Detect which cell encompasses the target text, then output its [X, Y] center coordinate. 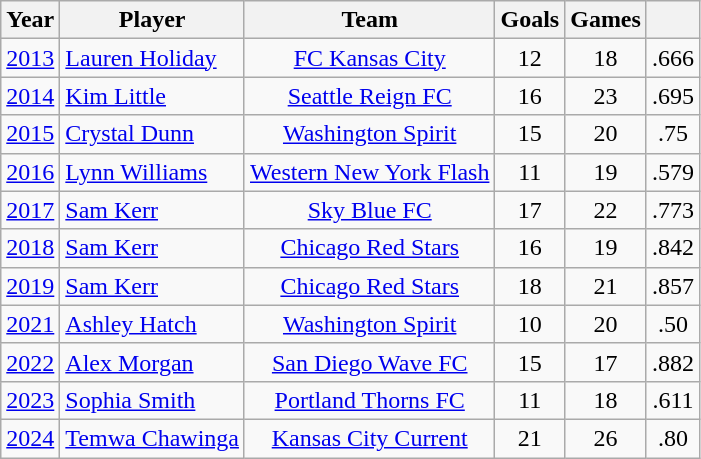
Games [606, 20]
Crystal Dunn [152, 134]
.666 [672, 58]
Sophia Smith [152, 400]
.611 [672, 400]
.80 [672, 438]
2022 [30, 362]
Player [152, 20]
2015 [30, 134]
Lauren Holiday [152, 58]
10 [530, 324]
2017 [30, 210]
FC Kansas City [369, 58]
Lynn Williams [152, 172]
.857 [672, 286]
Team [369, 20]
2023 [30, 400]
Ashley Hatch [152, 324]
2014 [30, 96]
12 [530, 58]
2018 [30, 248]
Year [30, 20]
.842 [672, 248]
Temwa Chawinga [152, 438]
Kansas City Current [369, 438]
.50 [672, 324]
2021 [30, 324]
Sky Blue FC [369, 210]
2016 [30, 172]
26 [606, 438]
.75 [672, 134]
23 [606, 96]
.882 [672, 362]
Goals [530, 20]
Seattle Reign FC [369, 96]
2013 [30, 58]
Kim Little [152, 96]
Portland Thorns FC [369, 400]
San Diego Wave FC [369, 362]
2024 [30, 438]
.579 [672, 172]
.695 [672, 96]
Western New York Flash [369, 172]
2019 [30, 286]
Alex Morgan [152, 362]
22 [606, 210]
.773 [672, 210]
